Search for the cell housing the specified text and yield its [X, Y] center coordinate. 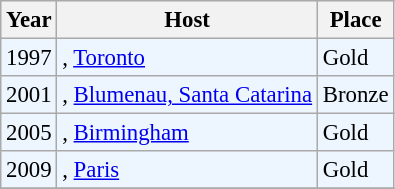
, Blumenau, Santa Catarina [188, 95]
Year [29, 20]
1997 [29, 58]
, Toronto [188, 58]
2009 [29, 170]
2005 [29, 133]
Bronze [355, 95]
Place [355, 20]
2001 [29, 95]
Host [188, 20]
, Birmingham [188, 133]
, Paris [188, 170]
